Search for the cell housing the specified text and yield its (x, y) center coordinate. 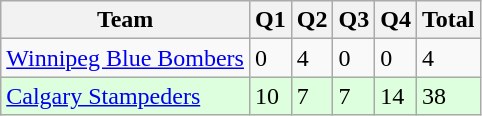
Q3 (354, 20)
14 (396, 96)
Winnipeg Blue Bombers (126, 58)
Calgary Stampeders (126, 96)
Q1 (270, 20)
10 (270, 96)
38 (448, 96)
Team (126, 20)
Q2 (312, 20)
Q4 (396, 20)
Total (448, 20)
